Scan for the cell matching the given text and deliver its [X, Y] coordinate at center. 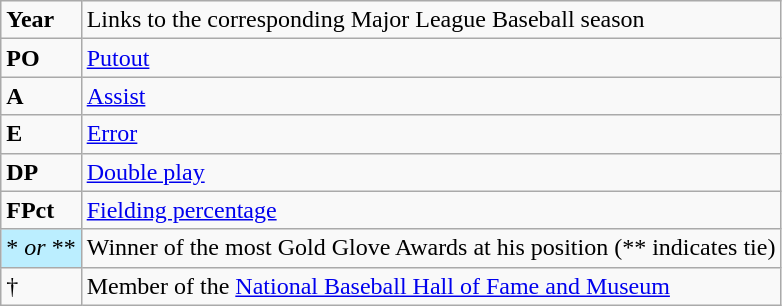
Double play [431, 172]
† [41, 286]
Winner of the most Gold Glove Awards at his position (** indicates tie) [431, 248]
Putout [431, 58]
Member of the National Baseball Hall of Fame and Museum [431, 286]
E [41, 134]
DP [41, 172]
Links to the corresponding Major League Baseball season [431, 20]
Error [431, 134]
A [41, 96]
Fielding percentage [431, 210]
Assist [431, 96]
PO [41, 58]
Year [41, 20]
FPct [41, 210]
* or ** [41, 248]
